Locate the cell with the specified text and output its (X, Y) center coordinate. 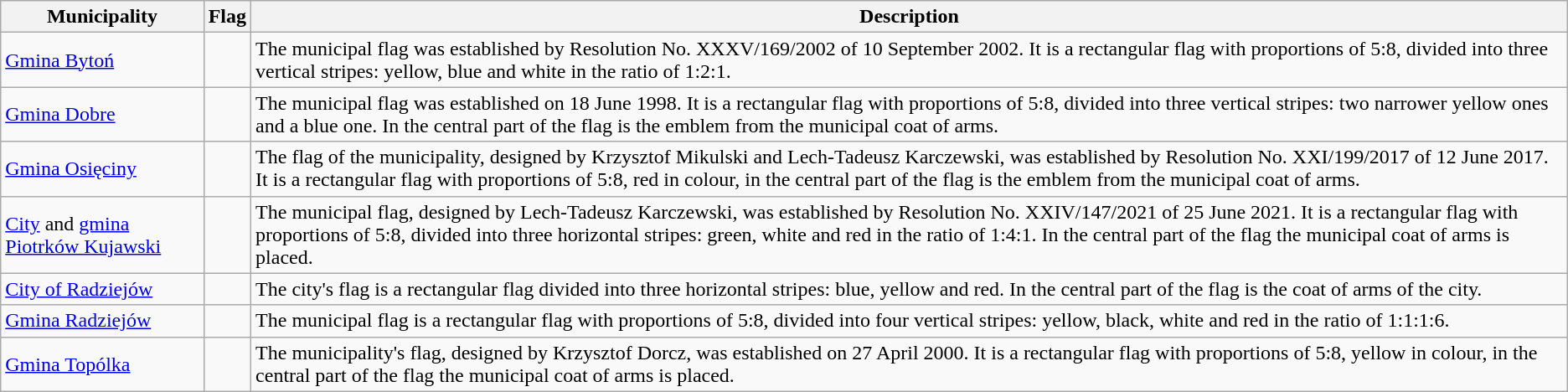
Flag (227, 17)
Gmina Topólka (102, 364)
Gmina Osięciny (102, 169)
Gmina Radziejów (102, 321)
Description (910, 17)
Gmina Bytoń (102, 60)
City of Radziejów (102, 289)
Gmina Dobre (102, 114)
City and gmina Piotrków Kujawski (102, 235)
Municipality (102, 17)
